For the text-containing cell, return its midpoint in (x, y) coordinate format. 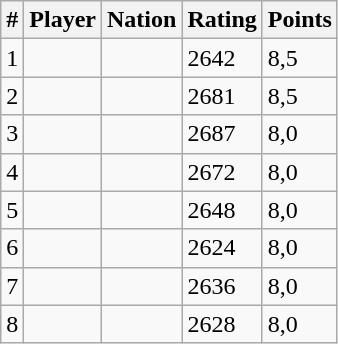
4 (12, 172)
2672 (222, 172)
3 (12, 134)
2636 (222, 286)
Rating (222, 20)
2648 (222, 210)
2 (12, 96)
2628 (222, 324)
Player (63, 20)
2681 (222, 96)
2624 (222, 248)
Nation (142, 20)
7 (12, 286)
1 (12, 58)
2642 (222, 58)
# (12, 20)
Points (300, 20)
2687 (222, 134)
5 (12, 210)
8 (12, 324)
6 (12, 248)
